Find where the given text appears and provide that cell's center as [X, Y] coordinate. 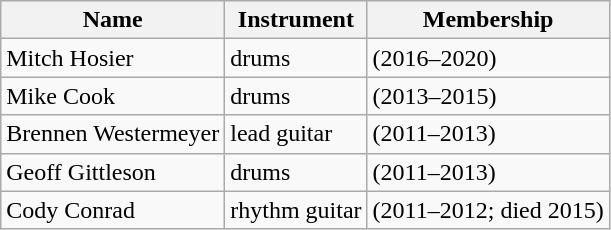
(2011–2012; died 2015) [488, 210]
Instrument [296, 20]
Mitch Hosier [113, 58]
Mike Cook [113, 96]
Name [113, 20]
Brennen Westermeyer [113, 134]
lead guitar [296, 134]
(2013–2015) [488, 96]
Geoff Gittleson [113, 172]
Membership [488, 20]
(2016–2020) [488, 58]
Cody Conrad [113, 210]
rhythm guitar [296, 210]
